Find where the given text appears and provide that cell's center as (x, y) coordinate. 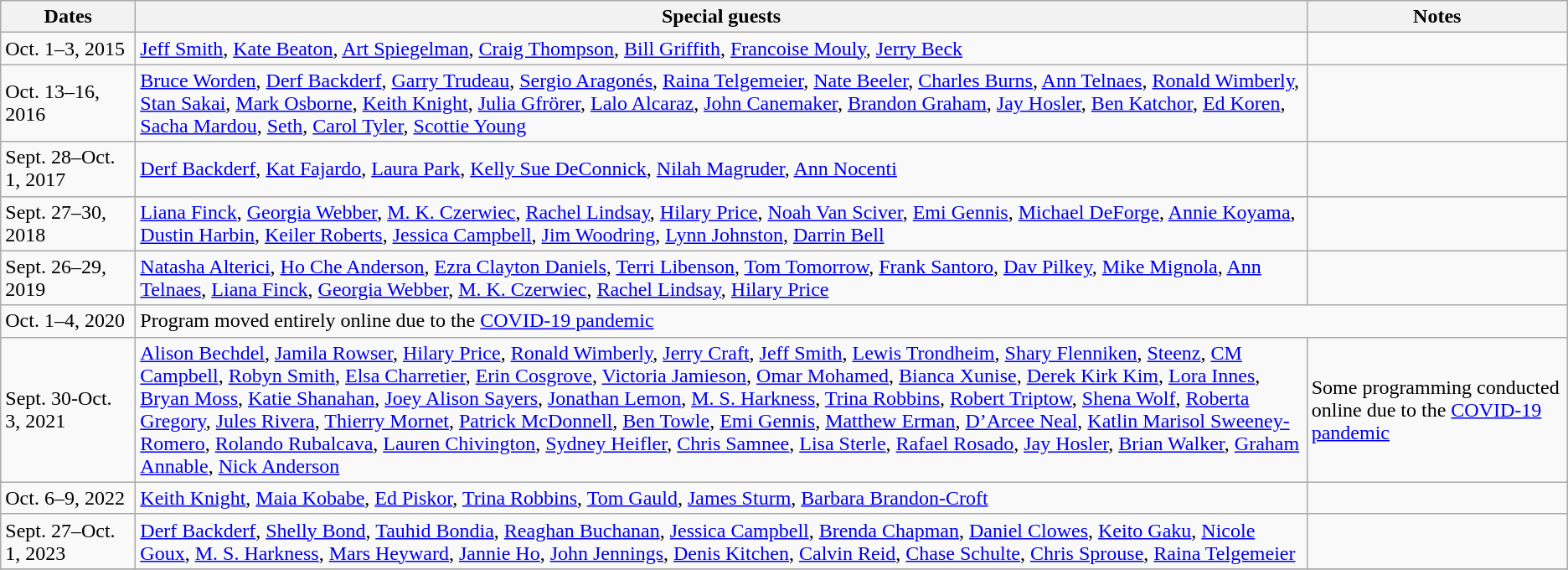
Sept. 27–30, 2018 (69, 223)
Oct. 1–3, 2015 (69, 49)
Dates (69, 17)
Oct. 6–9, 2022 (69, 498)
Sept. 28–Oct. 1, 2017 (69, 169)
Sept. 27–Oct. 1, 2023 (69, 541)
Some programming conducted online due to the COVID-19 pandemic (1437, 409)
Jeff Smith, Kate Beaton, Art Spiegelman, Craig Thompson, Bill Griffith, Francoise Mouly, Jerry Beck (721, 49)
Oct. 1–4, 2020 (69, 321)
Oct. 13–16, 2016 (69, 103)
Sept. 30-Oct. 3, 2021 (69, 409)
Program moved entirely online due to the COVID-19 pandemic (851, 321)
Keith Knight, Maia Kobabe, Ed Piskor, Trina Robbins, Tom Gauld, James Sturm, Barbara Brandon-Croft (721, 498)
Notes (1437, 17)
Derf Backderf, Kat Fajardo, Laura Park, Kelly Sue DeConnick, Nilah Magruder, Ann Nocenti (721, 169)
Special guests (721, 17)
Sept. 26–29, 2019 (69, 278)
